Return the (x, y) coordinate for the center point of the cell that contains the specified text.  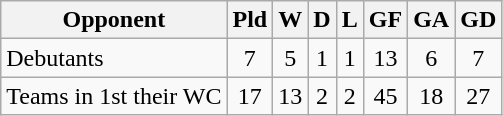
18 (432, 96)
Teams in 1st their WC (114, 96)
L (350, 20)
GF (385, 20)
45 (385, 96)
Opponent (114, 20)
GA (432, 20)
GD (478, 20)
5 (290, 58)
W (290, 20)
Pld (250, 20)
6 (432, 58)
D (322, 20)
27 (478, 96)
17 (250, 96)
Debutants (114, 58)
